Determine the (X, Y) coordinate at the center of the cell enclosing the given text.  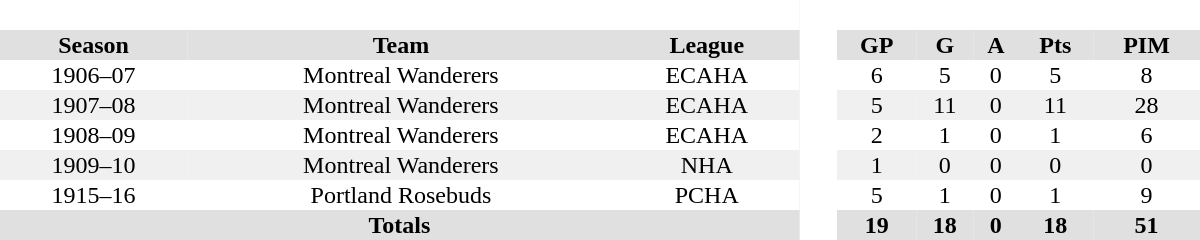
1909–10 (94, 165)
G (945, 45)
1915–16 (94, 195)
League (707, 45)
19 (877, 225)
51 (1146, 225)
28 (1146, 105)
Season (94, 45)
8 (1146, 75)
PIM (1146, 45)
9 (1146, 195)
Pts (1056, 45)
PCHA (707, 195)
1907–08 (94, 105)
2 (877, 135)
Team (400, 45)
A (996, 45)
1906–07 (94, 75)
1908–09 (94, 135)
NHA (707, 165)
GP (877, 45)
Portland Rosebuds (400, 195)
Totals (400, 225)
